Scan for the cell matching the given text and deliver its (x, y) coordinate at center. 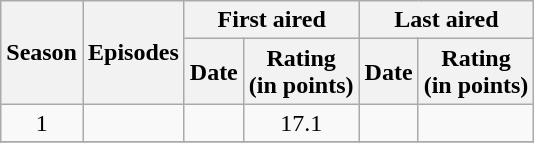
Last aired (446, 20)
Season (42, 52)
First aired (272, 20)
Episodes (133, 52)
17.1 (301, 123)
1 (42, 123)
